Return [x, y] of the center of cell containing provided text 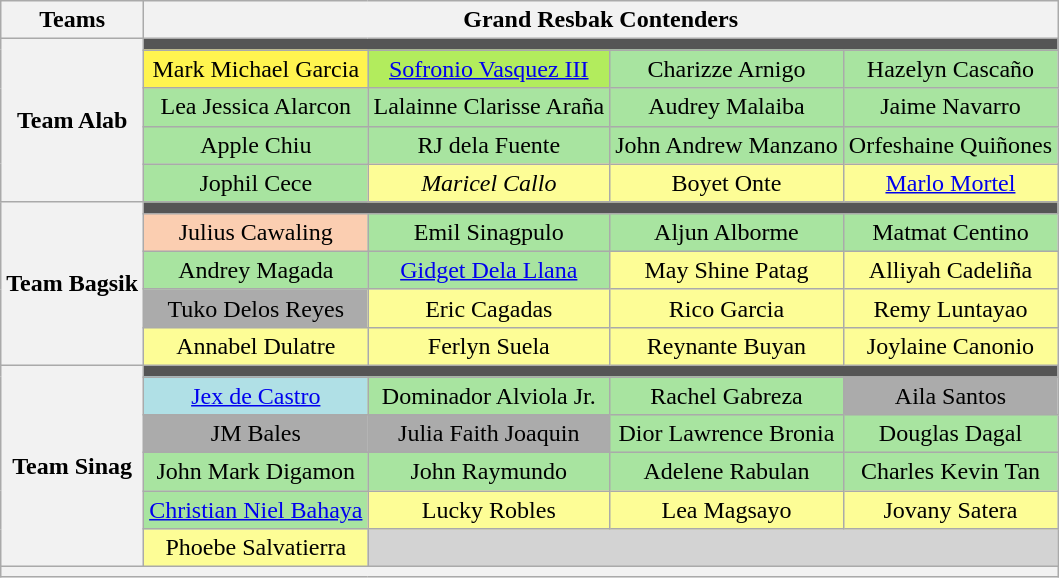
Remy Luntayao [950, 308]
John Raymundo [489, 472]
Douglas Dagal [950, 434]
Lalainne Clarisse Araña [489, 107]
Julia Faith Joaquin [489, 434]
Jex de Castro [256, 395]
Orfeshaine Quiñones [950, 145]
Lea Magsayo [727, 510]
Team Sinag [72, 466]
Grand Resbak Contenders [601, 20]
Charizze Arnigo [727, 69]
Christian Niel Bahaya [256, 510]
Jophil Cece [256, 183]
Reynante Buyan [727, 346]
Alliyah Cadeliña [950, 270]
Tuko Delos Reyes [256, 308]
Rachel Gabreza [727, 395]
RJ dela Fuente [489, 145]
Lea Jessica Alarcon [256, 107]
Hazelyn Cascaño [950, 69]
Aljun Alborme [727, 232]
Adelene Rabulan [727, 472]
JM Bales [256, 434]
Teams [72, 20]
Team Bagsik [72, 284]
Rico Garcia [727, 308]
Phoebe Salvatierra [256, 548]
May Shine Patag [727, 270]
Ferlyn Suela [489, 346]
Eric Cagadas [489, 308]
John Mark Digamon [256, 472]
Charles Kevin Tan [950, 472]
Audrey Malaiba [727, 107]
Apple Chiu [256, 145]
Dominador Alviola Jr. [489, 395]
Jaime Navarro [950, 107]
John Andrew Manzano [727, 145]
Team Alab [72, 120]
Boyet Onte [727, 183]
Marlo Mortel [950, 183]
Andrey Magada [256, 270]
Gidget Dela Llana [489, 270]
Matmat Centino [950, 232]
Julius Cawaling [256, 232]
Joylaine Canonio [950, 346]
Aila Santos [950, 395]
Sofronio Vasquez III [489, 69]
Jovany Satera [950, 510]
Lucky Robles [489, 510]
Emil Sinagpulo [489, 232]
Dior Lawrence Bronia [727, 434]
Annabel Dulatre [256, 346]
Mark Michael Garcia [256, 69]
Maricel Callo [489, 183]
